Return (X, Y) of the center of cell containing provided text 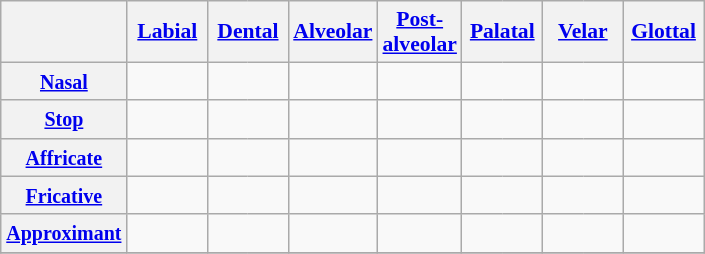
Labial (168, 32)
Glottal (664, 32)
Palatal (502, 32)
Fricative (64, 195)
Nasal (64, 81)
Affricate (64, 157)
Alveolar (332, 32)
Approximant (64, 233)
Velar (584, 32)
Post-alveolar (419, 32)
Stop (64, 119)
Dental (248, 32)
